Return [x, y] of the center of cell containing provided text 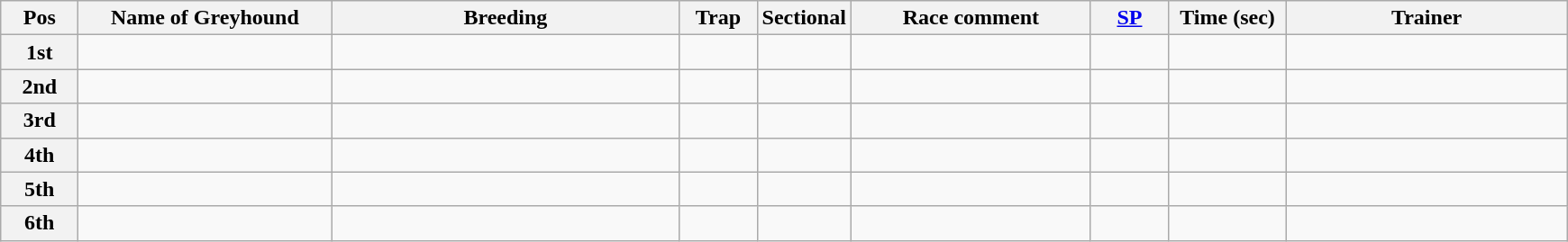
Time (sec) [1227, 18]
6th [40, 223]
Breeding [506, 18]
Sectional [804, 18]
Name of Greyhound [205, 18]
Trap [718, 18]
Trainer [1427, 18]
3rd [40, 121]
2nd [40, 86]
5th [40, 189]
4th [40, 155]
SP [1129, 18]
Race comment [971, 18]
Pos [40, 18]
1st [40, 52]
